Output the [X, Y] coordinate of the center of the cell containing the given text.  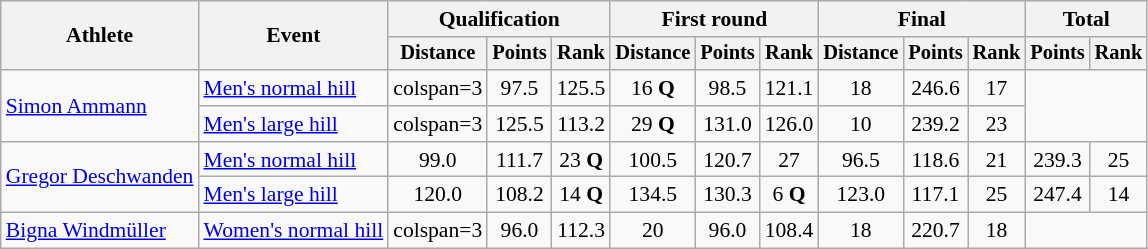
21 [997, 160]
117.1 [935, 195]
120.0 [438, 195]
14 Q [582, 195]
Gregor Deschwanden [100, 178]
29 Q [652, 124]
20 [652, 231]
118.6 [935, 160]
Women's normal hill [293, 231]
First round [714, 19]
6 Q [790, 195]
108.2 [519, 195]
96.5 [860, 160]
Athlete [100, 36]
17 [997, 88]
Total [1086, 19]
Event [293, 36]
Simon Ammann [100, 106]
126.0 [790, 124]
Final [922, 19]
246.6 [935, 88]
23 Q [582, 160]
120.7 [727, 160]
99.0 [438, 160]
108.4 [790, 231]
23 [997, 124]
Qualification [499, 19]
134.5 [652, 195]
14 [1119, 195]
239.3 [1057, 160]
112.3 [582, 231]
247.4 [1057, 195]
130.3 [727, 195]
Bigna Windmüller [100, 231]
131.0 [727, 124]
100.5 [652, 160]
121.1 [790, 88]
111.7 [519, 160]
10 [860, 124]
113.2 [582, 124]
16 Q [652, 88]
97.5 [519, 88]
98.5 [727, 88]
239.2 [935, 124]
220.7 [935, 231]
123.0 [860, 195]
27 [790, 160]
